Locate the cell with the specified text and output its (X, Y) center coordinate. 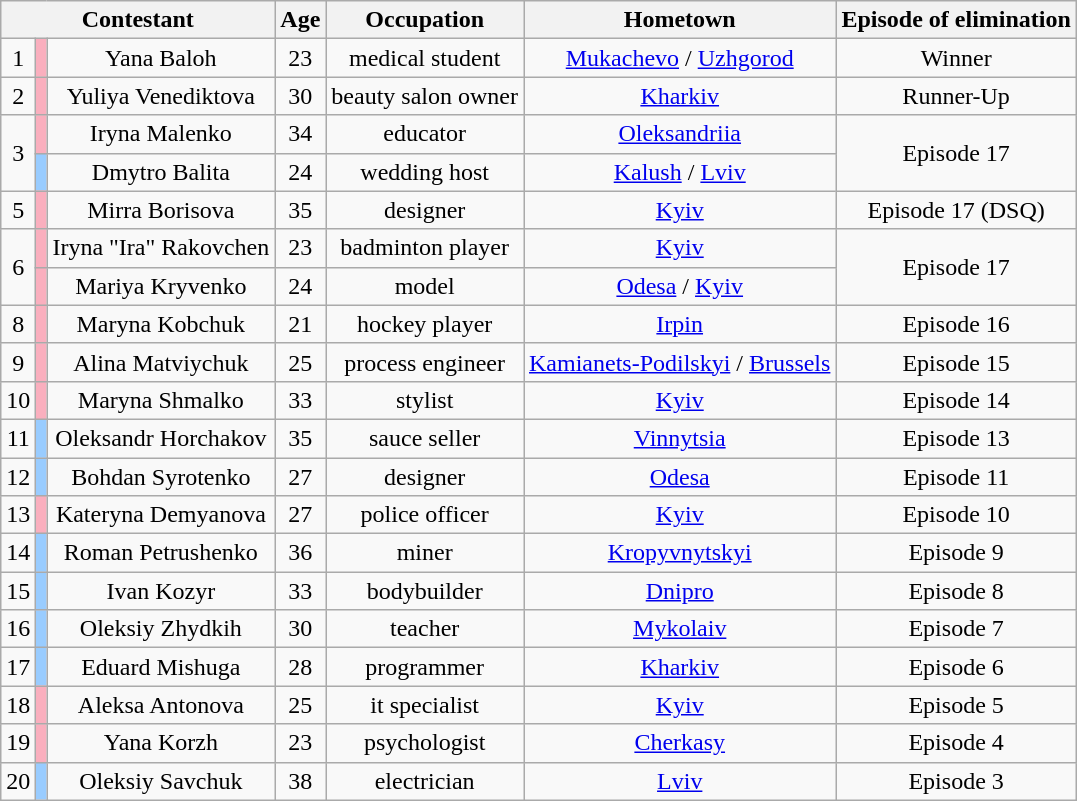
Oleksiy Savchuk (161, 781)
Mykolaiv (680, 629)
Yana Baloh (161, 58)
17 (18, 667)
Episode of elimination (956, 20)
3 (18, 153)
medical student (425, 58)
beauty salon owner (425, 96)
14 (18, 553)
Alina Matviychuk (161, 362)
Mukachevo / Uzhgorod (680, 58)
Mirra Borisova (161, 210)
Contestant (138, 20)
Yana Korzh (161, 743)
Oleksandr Horchakov (161, 438)
badminton player (425, 248)
36 (300, 553)
Age (300, 20)
Episode 9 (956, 553)
Roman Petrushenko (161, 553)
sauce seller (425, 438)
Episode 14 (956, 400)
18 (18, 705)
Kamianets-Podilskyi / Brussels (680, 362)
10 (18, 400)
teacher (425, 629)
programmer (425, 667)
Yuliya Venediktova (161, 96)
28 (300, 667)
Maryna Shmalko (161, 400)
Oleksandriia (680, 134)
21 (300, 324)
Episode 5 (956, 705)
Episode 11 (956, 477)
Odesa / Kyiv (680, 286)
Episode 4 (956, 743)
Mariya Kryvenko (161, 286)
1 (18, 58)
miner (425, 553)
Vinnytsia (680, 438)
Episode 10 (956, 515)
34 (300, 134)
Eduard Mishuga (161, 667)
2 (18, 96)
Kateryna Demyanova (161, 515)
11 (18, 438)
6 (18, 267)
Bohdan Syrotenko (161, 477)
Episode 16 (956, 324)
process engineer (425, 362)
Episode 3 (956, 781)
Oleksiy Zhydkih (161, 629)
Episode 17 (DSQ) (956, 210)
Episode 15 (956, 362)
bodybuilder (425, 591)
educator (425, 134)
Maryna Kobchuk (161, 324)
stylist (425, 400)
Dnipro (680, 591)
Episode 7 (956, 629)
19 (18, 743)
electrician (425, 781)
Aleksa Antonova (161, 705)
Kropyvnytskyi (680, 553)
Ivan Kozyr (161, 591)
wedding host (425, 172)
Occupation (425, 20)
Episode 6 (956, 667)
12 (18, 477)
9 (18, 362)
Dmytro Balita (161, 172)
Kalush / Lviv (680, 172)
Episode 8 (956, 591)
20 (18, 781)
Winner (956, 58)
Episode 13 (956, 438)
Hometown (680, 20)
model (425, 286)
hockey player (425, 324)
Iryna "Ira" Rakovchen (161, 248)
it specialist (425, 705)
5 (18, 210)
police officer (425, 515)
15 (18, 591)
psychologist (425, 743)
Irpin (680, 324)
Odesa (680, 477)
Lviv (680, 781)
8 (18, 324)
38 (300, 781)
Runner-Up (956, 96)
Iryna Malenko (161, 134)
16 (18, 629)
13 (18, 515)
Cherkasy (680, 743)
